Output the (X, Y) coordinate of the center of the cell containing the given text.  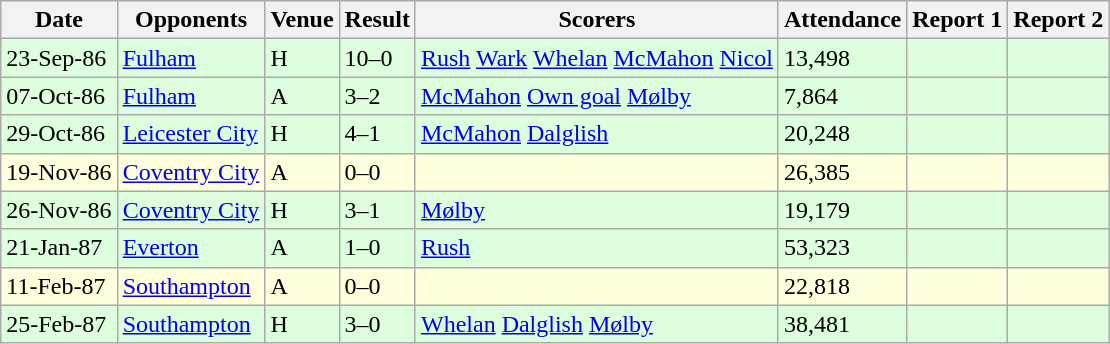
Date (59, 20)
29-Oct-86 (59, 134)
11-Feb-87 (59, 286)
Whelan Dalglish Mølby (596, 324)
Leicester City (191, 134)
19,179 (842, 210)
McMahon Dalglish (596, 134)
25-Feb-87 (59, 324)
26-Nov-86 (59, 210)
McMahon Own goal Mølby (596, 96)
Attendance (842, 20)
19-Nov-86 (59, 172)
13,498 (842, 58)
4–1 (377, 134)
07-Oct-86 (59, 96)
3–0 (377, 324)
26,385 (842, 172)
Result (377, 20)
Venue (302, 20)
Report 1 (958, 20)
3–1 (377, 210)
Opponents (191, 20)
23-Sep-86 (59, 58)
7,864 (842, 96)
22,818 (842, 286)
1–0 (377, 248)
Scorers (596, 20)
3–2 (377, 96)
53,323 (842, 248)
Mølby (596, 210)
10–0 (377, 58)
Everton (191, 248)
38,481 (842, 324)
Rush (596, 248)
21-Jan-87 (59, 248)
Report 2 (1058, 20)
20,248 (842, 134)
Rush Wark Whelan McMahon Nicol (596, 58)
